Locate the cell with the specified text and output its (X, Y) center coordinate. 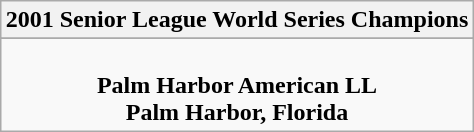
2001 Senior League World Series Champions (237, 20)
Palm Harbor American LL Palm Harbor, Florida (237, 85)
